Pinpoint the cell where the given text exists, returning its [X, Y] midpoint coordinate. 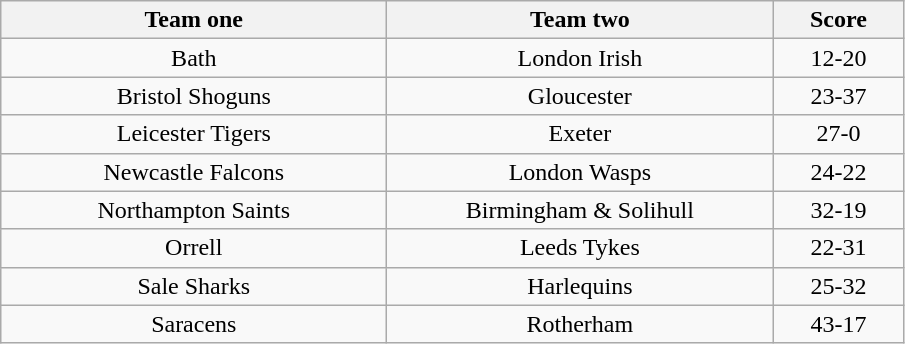
25-32 [838, 286]
Rotherham [580, 324]
London Irish [580, 58]
Team one [194, 20]
Leeds Tykes [580, 248]
27-0 [838, 134]
Northampton Saints [194, 210]
Score [838, 20]
Team two [580, 20]
Harlequins [580, 286]
London Wasps [580, 172]
22-31 [838, 248]
24-22 [838, 172]
Birmingham & Solihull [580, 210]
Gloucester [580, 96]
Leicester Tigers [194, 134]
Sale Sharks [194, 286]
23-37 [838, 96]
Orrell [194, 248]
32-19 [838, 210]
Exeter [580, 134]
43-17 [838, 324]
12-20 [838, 58]
Bath [194, 58]
Newcastle Falcons [194, 172]
Bristol Shoguns [194, 96]
Saracens [194, 324]
